Scan for the cell matching the given text and deliver its (x, y) coordinate at center. 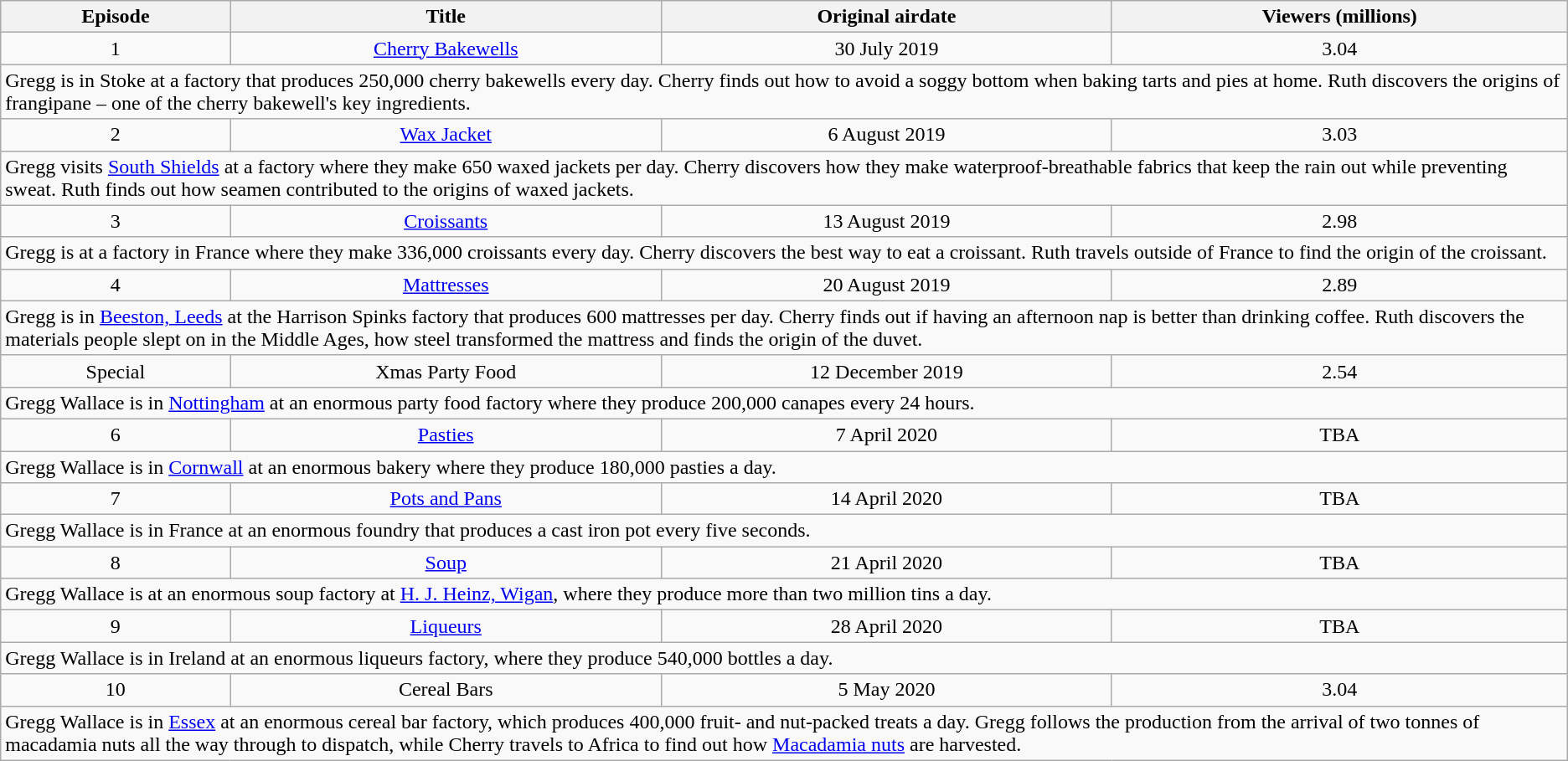
12 December 2019 (886, 371)
Pasties (446, 434)
Title (446, 17)
8 (116, 563)
6 (116, 434)
13 August 2019 (886, 221)
Episode (116, 17)
6 August 2019 (886, 135)
Original airdate (886, 17)
30 July 2019 (886, 49)
7 April 2020 (886, 434)
21 April 2020 (886, 563)
Mattresses (446, 285)
5 May 2020 (886, 690)
Special (116, 371)
4 (116, 285)
2 (116, 135)
14 April 2020 (886, 499)
10 (116, 690)
Soup (446, 563)
Gregg Wallace is in Ireland at an enormous liqueurs factory, where they produce 540,000 bottles a day. (784, 658)
Gregg Wallace is in Nottingham at an enormous party food factory where they produce 200,000 canapes every 24 hours. (784, 403)
Viewers (millions) (1339, 17)
Xmas Party Food (446, 371)
2.54 (1339, 371)
20 August 2019 (886, 285)
Pots and Pans (446, 499)
28 April 2020 (886, 626)
Croissants (446, 221)
Cereal Bars (446, 690)
Gregg Wallace is in France at an enormous foundry that produces a cast iron pot every five seconds. (784, 531)
7 (116, 499)
2.89 (1339, 285)
Wax Jacket (446, 135)
9 (116, 626)
Gregg Wallace is in Cornwall at an enormous bakery where they produce 180,000 pasties a day. (784, 466)
3 (116, 221)
Gregg Wallace is at an enormous soup factory at H. J. Heinz, Wigan, where they produce more than two million tins a day. (784, 594)
Cherry Bakewells (446, 49)
Liqueurs (446, 626)
1 (116, 49)
2.98 (1339, 221)
3.03 (1339, 135)
